Detect which cell encompasses the target text, then output its (x, y) center coordinate. 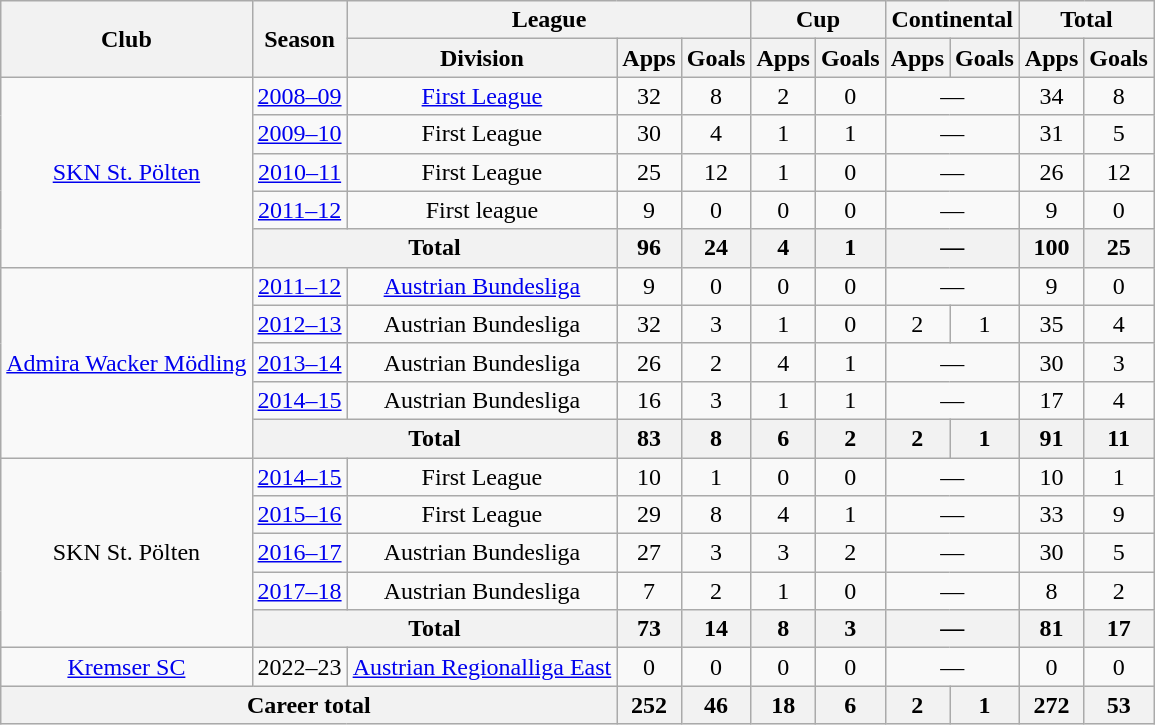
16 (649, 400)
81 (1051, 629)
11 (1119, 438)
Austrian Regionalliga East (482, 667)
Admira Wacker Mödling (126, 362)
Season (300, 39)
100 (1051, 248)
91 (1051, 438)
7 (649, 591)
24 (716, 248)
Cup (818, 20)
Club (126, 39)
Division (482, 58)
2013–14 (300, 362)
73 (649, 629)
272 (1051, 705)
252 (649, 705)
Kremser SC (126, 667)
33 (1051, 515)
2008–09 (300, 96)
46 (716, 705)
35 (1051, 324)
Continental (952, 20)
2022–23 (300, 667)
2010–11 (300, 172)
31 (1051, 134)
2009–10 (300, 134)
2016–17 (300, 553)
14 (716, 629)
League (549, 20)
34 (1051, 96)
Career total (309, 705)
83 (649, 438)
2012–13 (300, 324)
First league (482, 210)
53 (1119, 705)
27 (649, 553)
2015–16 (300, 515)
18 (783, 705)
96 (649, 248)
29 (649, 515)
2017–18 (300, 591)
